Identify which cell holds the provided text, then report its (x, y) central coordinate. 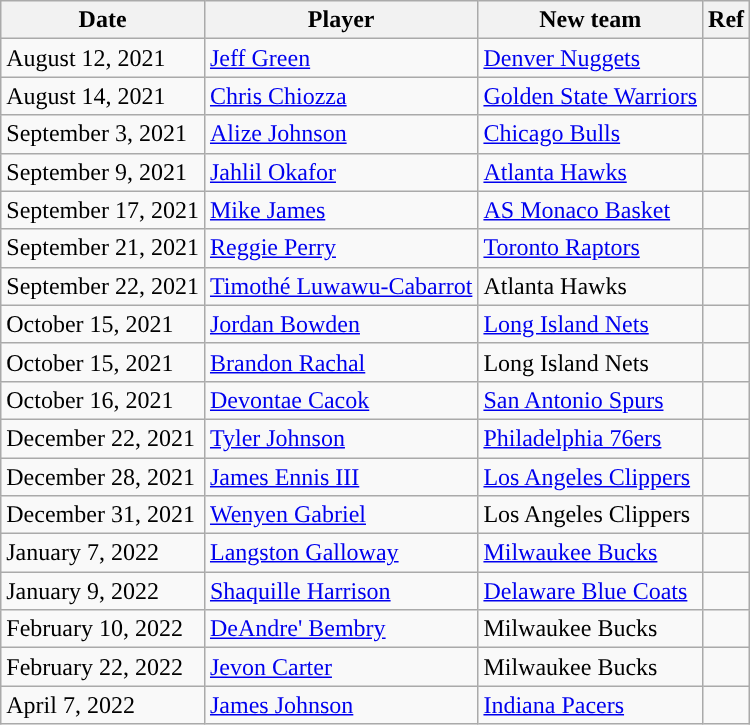
James Johnson (340, 705)
Brandon Rachal (340, 362)
Jordan Bowden (340, 324)
August 14, 2021 (103, 96)
September 22, 2021 (103, 286)
October 16, 2021 (103, 400)
Jeff Green (340, 58)
February 22, 2022 (103, 667)
AS Monaco Basket (590, 210)
Date (103, 20)
December 22, 2021 (103, 438)
DeAndre' Bembry (340, 629)
April 7, 2022 (103, 705)
Denver Nuggets (590, 58)
Reggie Perry (340, 248)
Mike James (340, 210)
Devontae Cacok (340, 400)
Indiana Pacers (590, 705)
Golden State Warriors (590, 96)
Chicago Bulls (590, 134)
Alize Johnson (340, 134)
February 10, 2022 (103, 629)
January 9, 2022 (103, 591)
Delaware Blue Coats (590, 591)
Chris Chiozza (340, 96)
Jevon Carter (340, 667)
Ref (726, 20)
James Ennis III (340, 477)
San Antonio Spurs (590, 400)
September 17, 2021 (103, 210)
New team (590, 20)
Toronto Raptors (590, 248)
September 21, 2021 (103, 248)
Tyler Johnson (340, 438)
September 3, 2021 (103, 134)
Wenyen Gabriel (340, 515)
January 7, 2022 (103, 553)
Jahlil Okafor (340, 172)
Shaquille Harrison (340, 591)
Timothé Luwawu-Cabarrot (340, 286)
September 9, 2021 (103, 172)
Langston Galloway (340, 553)
December 31, 2021 (103, 515)
August 12, 2021 (103, 58)
December 28, 2021 (103, 477)
Player (340, 20)
Philadelphia 76ers (590, 438)
